Find where the given text appears and provide that cell's center as (X, Y) coordinate. 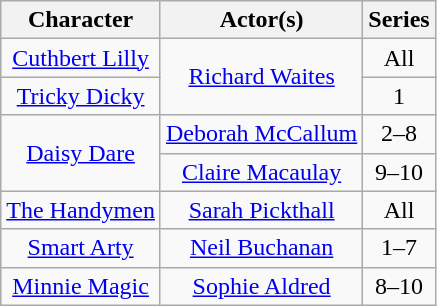
Claire Macaulay (261, 172)
Cuthbert Lilly (81, 58)
Series (399, 20)
Richard Waites (261, 77)
Sophie Aldred (261, 286)
9–10 (399, 172)
Actor(s) (261, 20)
Tricky Dicky (81, 96)
Deborah McCallum (261, 134)
The Handymen (81, 210)
Neil Buchanan (261, 248)
2–8 (399, 134)
Smart Arty (81, 248)
1–7 (399, 248)
1 (399, 96)
Minnie Magic (81, 286)
Character (81, 20)
8–10 (399, 286)
Daisy Dare (81, 153)
Sarah Pickthall (261, 210)
